Return (X, Y) of the center of cell containing provided text 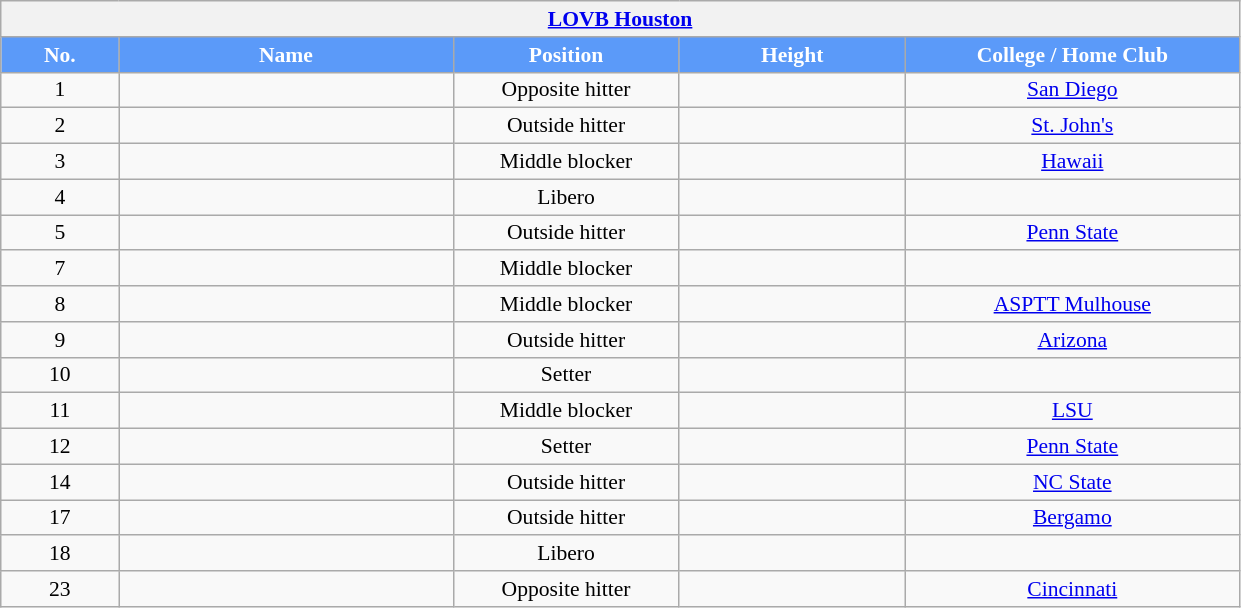
11 (60, 411)
5 (60, 233)
23 (60, 589)
18 (60, 554)
14 (60, 482)
Hawaii (1072, 162)
Name (286, 55)
St. John's (1072, 126)
San Diego (1072, 90)
No. (60, 55)
8 (60, 304)
Bergamo (1072, 518)
Cincinnati (1072, 589)
Position (566, 55)
7 (60, 269)
2 (60, 126)
3 (60, 162)
College / Home Club (1072, 55)
ASPTT Mulhouse (1072, 304)
Height (792, 55)
1 (60, 90)
LOVB Houston (620, 19)
LSU (1072, 411)
Arizona (1072, 340)
10 (60, 375)
17 (60, 518)
12 (60, 447)
9 (60, 340)
4 (60, 197)
NC State (1072, 482)
